Identify which cell holds the provided text, then report its [x, y] central coordinate. 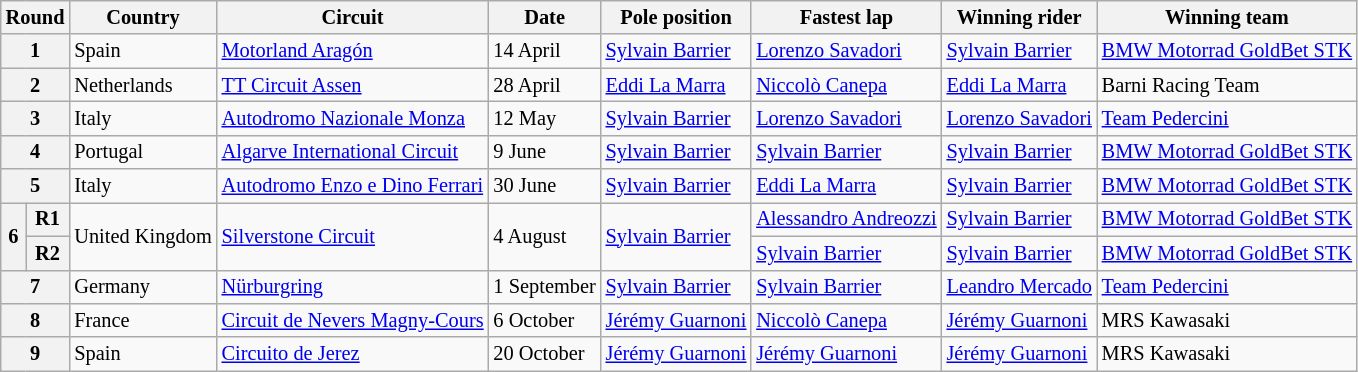
5 [36, 186]
8 [36, 320]
Circuit [353, 17]
Country [142, 17]
Portugal [142, 152]
Winning team [1227, 17]
28 April [545, 85]
United Kingdom [142, 236]
Silverstone Circuit [353, 236]
Date [545, 17]
R1 [48, 219]
Pole position [676, 17]
France [142, 320]
Algarve International Circuit [353, 152]
Winning rider [1020, 17]
Nürburgring [353, 287]
20 October [545, 354]
Barni Racing Team [1227, 85]
Autodromo Enzo e Dino Ferrari [353, 186]
Circuito de Jerez [353, 354]
Motorland Aragón [353, 51]
3 [36, 118]
14 April [545, 51]
6 October [545, 320]
12 May [545, 118]
9 June [545, 152]
1 [36, 51]
Netherlands [142, 85]
TT Circuit Assen [353, 85]
7 [36, 287]
4 August [545, 236]
30 June [545, 186]
Germany [142, 287]
Fastest lap [846, 17]
Circuit de Nevers Magny-Cours [353, 320]
1 September [545, 287]
4 [36, 152]
Alessandro Andreozzi [846, 219]
Autodromo Nazionale Monza [353, 118]
6 [14, 236]
Round [36, 17]
2 [36, 85]
Leandro Mercado [1020, 287]
R2 [48, 253]
9 [36, 354]
